Provide the (x, y) coordinate of the cell's center where the given text is located.  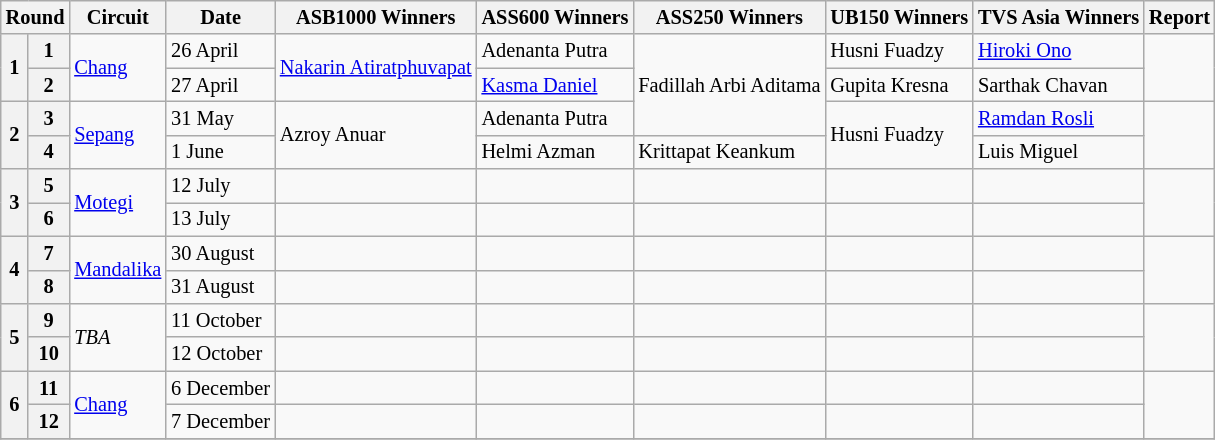
Fadillah Arbi Aditama (729, 84)
Hiroki Ono (1058, 51)
11 (48, 388)
26 April (220, 51)
Mandalika (118, 270)
30 August (220, 253)
Helmi Azman (556, 152)
Azroy Anuar (376, 134)
ASB1000 Winners (376, 17)
9 (48, 320)
Report (1180, 17)
Round (36, 17)
7 (48, 253)
Circuit (118, 17)
1 June (220, 152)
Luis Miguel (1058, 152)
TBA (118, 336)
ASS250 Winners (729, 17)
Nakarin Atiratphuvapat (376, 68)
Motegi (118, 202)
31 May (220, 118)
Ramdan Rosli (1058, 118)
Krittapat Keankum (729, 152)
UB150 Winners (899, 17)
12 July (220, 186)
27 April (220, 85)
12 October (220, 354)
31 August (220, 287)
Sarthak Chavan (1058, 85)
13 July (220, 219)
Sepang (118, 134)
10 (48, 354)
7 December (220, 421)
ASS600 Winners (556, 17)
TVS Asia Winners (1058, 17)
12 (48, 421)
Kasma Daniel (556, 85)
11 October (220, 320)
Date (220, 17)
8 (48, 287)
Gupita Kresna (899, 85)
6 December (220, 388)
